Provide the (X, Y) coordinate of the cell's center where the given text is located.  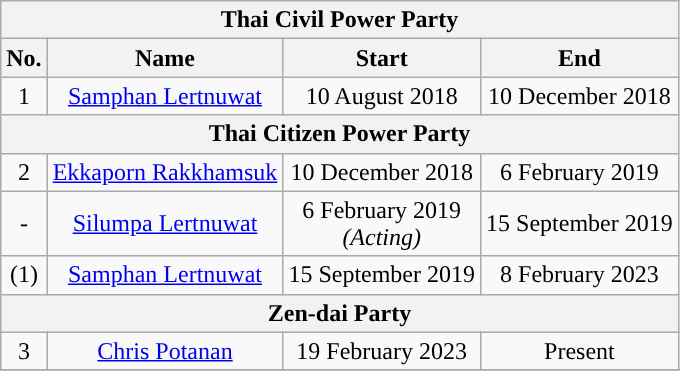
Thai Citizen Power Party (340, 134)
1 (24, 96)
8 February 2023 (580, 275)
Silumpa Lertnuwat (165, 224)
Start (382, 58)
2 (24, 172)
19 February 2023 (382, 351)
End (580, 58)
(1) (24, 275)
Present (580, 351)
No. (24, 58)
Ekkaporn Rakkhamsuk (165, 172)
Chris Potanan (165, 351)
3 (24, 351)
10 August 2018 (382, 96)
- (24, 224)
Zen-dai Party (340, 313)
6 February 2019 (Acting) (382, 224)
Name (165, 58)
6 February 2019 (580, 172)
Thai Civil Power Party (340, 20)
